Scan for the cell matching the given text and deliver its (X, Y) coordinate at center. 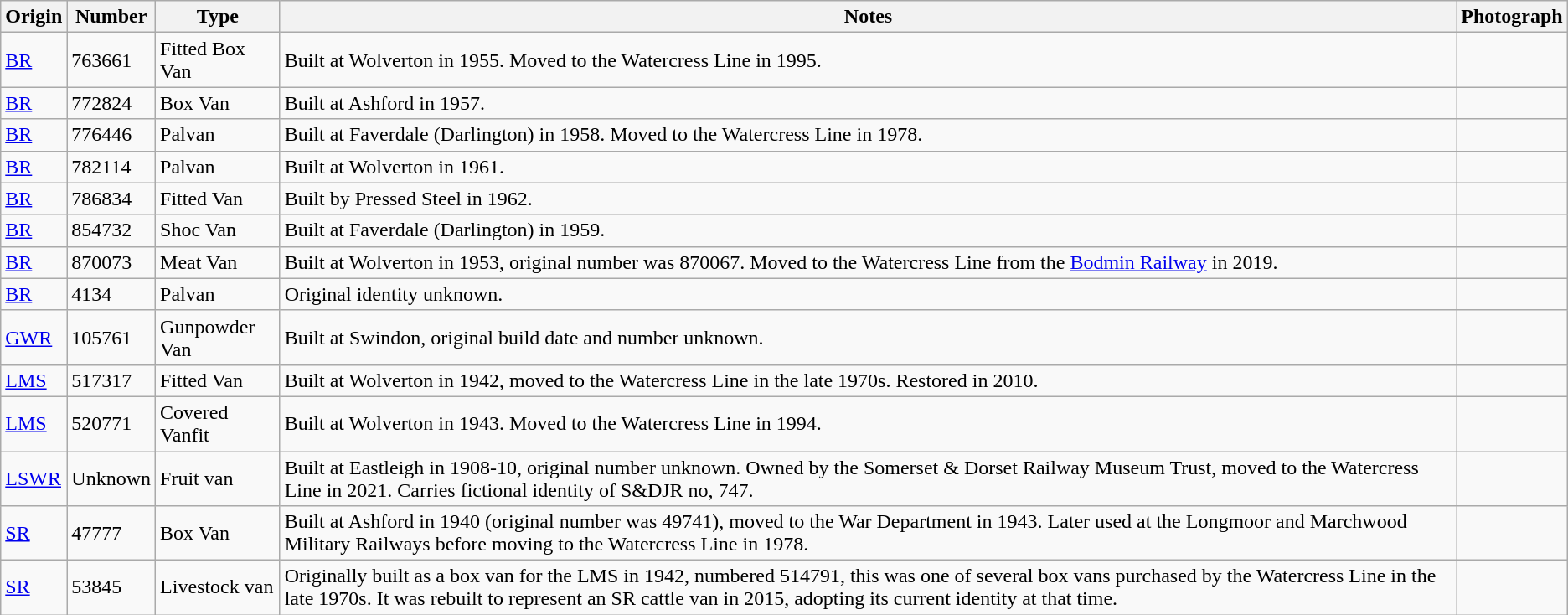
Built at Wolverton in 1961. (868, 167)
Meat Van (218, 262)
105761 (111, 337)
Built at Swindon, original build date and number unknown. (868, 337)
Built at Ashford in 1957. (868, 103)
782114 (111, 167)
517317 (111, 380)
786834 (111, 199)
870073 (111, 262)
Built at Faverdale (Darlington) in 1959. (868, 230)
Type (218, 17)
4134 (111, 294)
Built at Wolverton in 1953, original number was 870067. Moved to the Watercress Line from the Bodmin Railway in 2019. (868, 262)
Original identity unknown. (868, 294)
Fruit van (218, 478)
53845 (111, 588)
Built at Wolverton in 1943. Moved to the Watercress Line in 1994. (868, 424)
763661 (111, 60)
Notes (868, 17)
Origin (34, 17)
Built at Wolverton in 1942, moved to the Watercress Line in the late 1970s. Restored in 2010. (868, 380)
Built at Wolverton in 1955. Moved to the Watercress Line in 1995. (868, 60)
Number (111, 17)
Photograph (1512, 17)
Built at Faverdale (Darlington) in 1958. Moved to the Watercress Line in 1978. (868, 135)
854732 (111, 230)
Gunpowder Van (218, 337)
Fitted Box Van (218, 60)
GWR (34, 337)
520771 (111, 424)
LSWR (34, 478)
Shoc Van (218, 230)
776446 (111, 135)
Unknown (111, 478)
Built by Pressed Steel in 1962. (868, 199)
Covered Vanfit (218, 424)
772824 (111, 103)
Livestock van (218, 588)
47777 (111, 533)
